Identify which cell holds the provided text, then report its (X, Y) central coordinate. 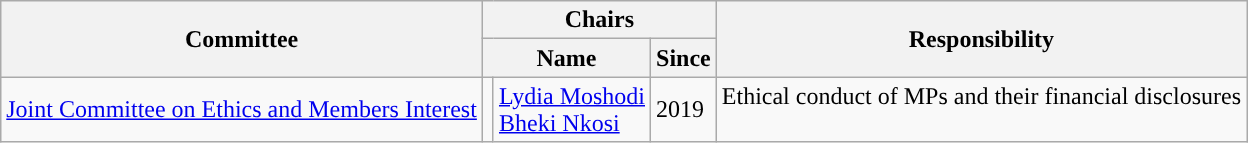
Ethical conduct of MPs and their financial disclosures (981, 110)
Name (566, 58)
Responsibility (981, 39)
2019 (684, 110)
Joint Committee on Ethics and Members Interest (242, 110)
Committee (242, 39)
Lydia MoshodiBheki Nkosi (572, 110)
Chairs (599, 20)
Since (684, 58)
